Extract the (X, Y) coordinate from the center of the cell holding the provided text.  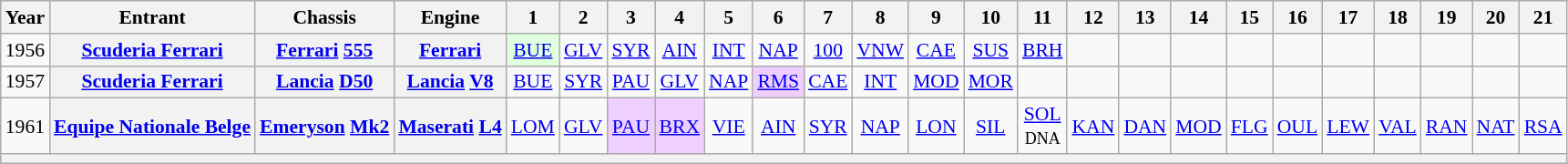
LOM (533, 126)
RAN (1447, 126)
Emeryson Mk2 (324, 126)
19 (1447, 17)
1957 (26, 82)
18 (1398, 17)
11 (1042, 17)
MOR (991, 82)
1961 (26, 126)
Lancia V8 (450, 82)
4 (680, 17)
Ferrari (450, 50)
14 (1199, 17)
Year (26, 17)
Chassis (324, 17)
Ferrari 555 (324, 50)
BRX (680, 126)
100 (827, 50)
FLG (1250, 126)
Engine (450, 17)
21 (1543, 17)
VNW (880, 50)
9 (937, 17)
16 (1297, 17)
20 (1496, 17)
Equipe Nationale Belge (152, 126)
10 (991, 17)
LEW (1348, 126)
Entrant (152, 17)
8 (880, 17)
Lancia D50 (324, 82)
6 (778, 17)
1 (533, 17)
13 (1144, 17)
DAN (1144, 126)
SUS (991, 50)
12 (1093, 17)
VIE (729, 126)
2 (583, 17)
17 (1348, 17)
NAT (1496, 126)
OUL (1297, 126)
7 (827, 17)
RSA (1543, 126)
5 (729, 17)
BRH (1042, 50)
RMS (778, 82)
Maserati L4 (450, 126)
1956 (26, 50)
15 (1250, 17)
KAN (1093, 126)
SIL (991, 126)
VAL (1398, 126)
SOLDNA (1042, 126)
LON (937, 126)
3 (630, 17)
